Extract the (X, Y) coordinate from the center of the cell holding the provided text.  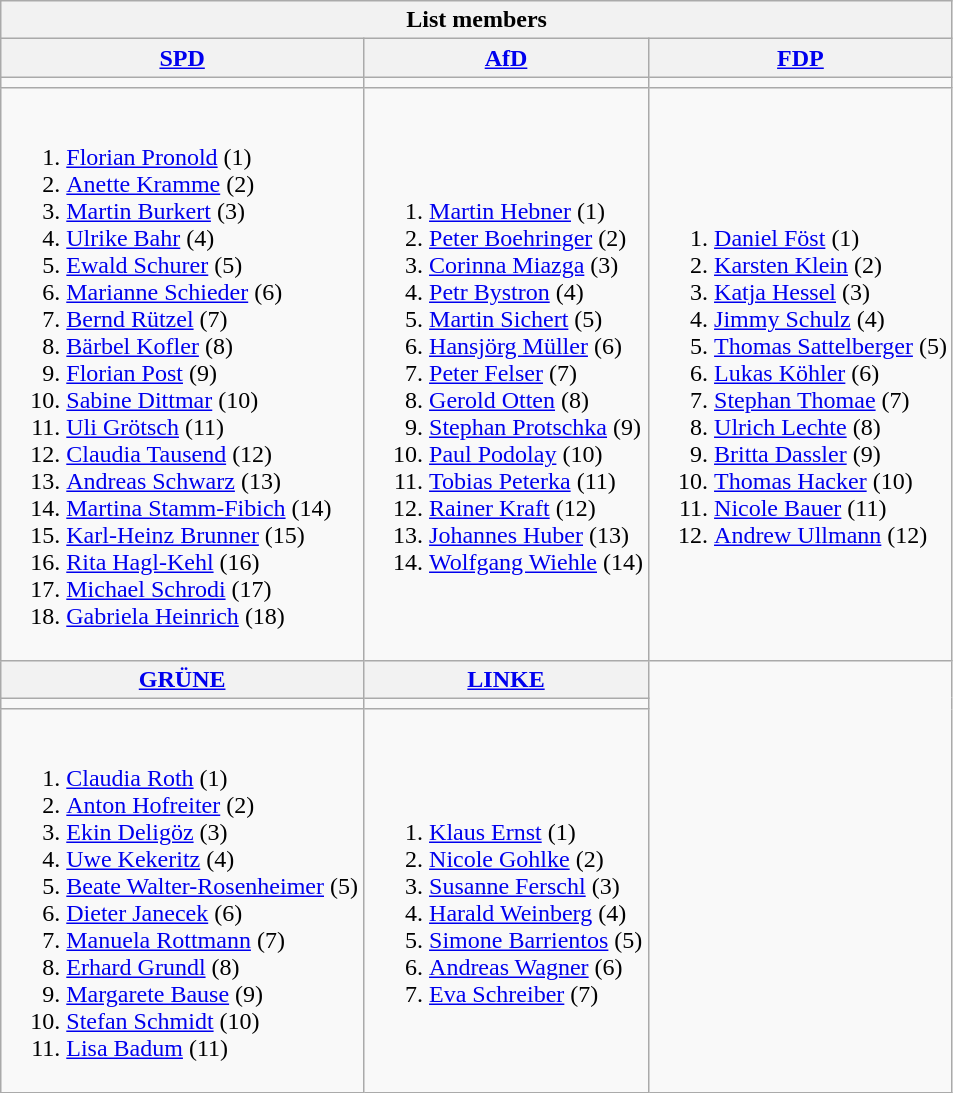
FDP (801, 58)
SPD (182, 58)
List members (477, 20)
LINKE (506, 679)
GRÜNE (182, 679)
AfD (506, 58)
Klaus Ernst (1)Nicole Gohlke (2)Susanne Ferschl (3)Harald Weinberg (4)Simone Barrientos (5)Andreas Wagner (6)Eva Schreiber (7) (506, 900)
